Find where the given text appears and provide that cell's center as [x, y] coordinate. 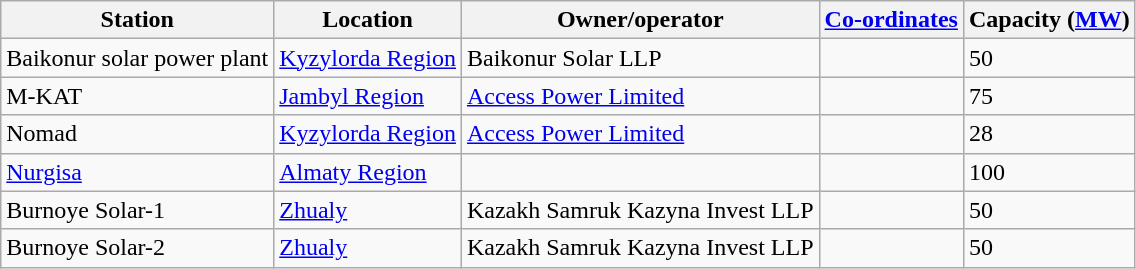
Location [368, 20]
Baikonur Solar LLP [640, 58]
Capacity (MW) [1049, 20]
Baikonur solar power plant [138, 58]
Burnoye Solar-2 [138, 248]
28 [1049, 134]
Station [138, 20]
M-KAT [138, 96]
Nomad [138, 134]
Nurgisa [138, 172]
Co-ordinates [891, 20]
75 [1049, 96]
100 [1049, 172]
Burnoye Solar-1 [138, 210]
Jambyl Region [368, 96]
Almaty Region [368, 172]
Owner/operator [640, 20]
